Capture the cell that displays the provided text and extract its (x, y) central coordinate. 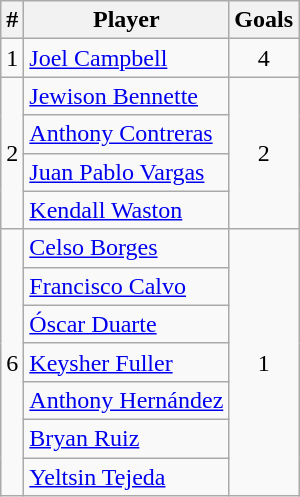
Celso Borges (126, 248)
Kendall Waston (126, 210)
Goals (264, 20)
Anthony Hernández (126, 400)
Óscar Duarte (126, 324)
Player (126, 20)
6 (12, 362)
Joel Campbell (126, 58)
Bryan Ruiz (126, 438)
4 (264, 58)
Yeltsin Tejeda (126, 477)
Jewison Bennette (126, 96)
Francisco Calvo (126, 286)
# (12, 20)
Keysher Fuller (126, 362)
Anthony Contreras (126, 134)
Juan Pablo Vargas (126, 172)
